Extract the [X, Y] coordinate from the center of the cell holding the provided text.  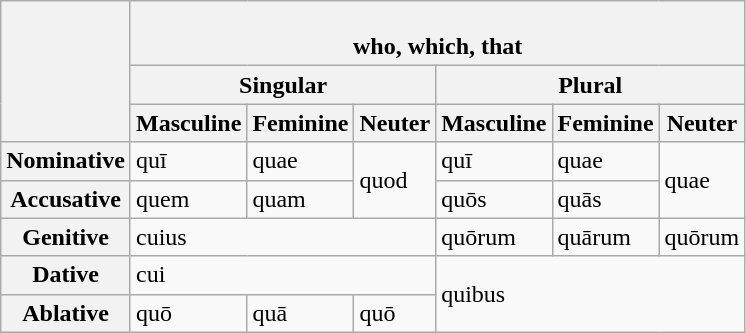
Singular [282, 85]
cui [282, 275]
Plural [590, 85]
quās [606, 199]
Genitive [66, 237]
quōs [494, 199]
Dative [66, 275]
Nominative [66, 161]
Ablative [66, 313]
quibus [590, 294]
quārum [606, 237]
who, which, that [437, 34]
quod [395, 180]
cuius [282, 237]
quam [300, 199]
quem [188, 199]
Accusative [66, 199]
quā [300, 313]
